Provide the (X, Y) coordinate of the cell's center where the given text is located.  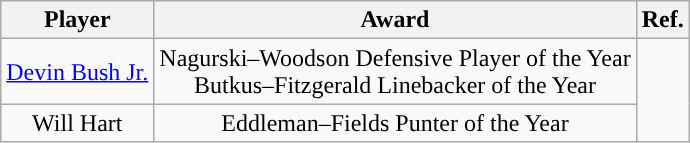
Nagurski–Woodson Defensive Player of the YearButkus–Fitzgerald Linebacker of the Year (395, 72)
Will Hart (78, 123)
Eddleman–Fields Punter of the Year (395, 123)
Player (78, 20)
Award (395, 20)
Ref. (662, 20)
Devin Bush Jr. (78, 72)
